Search for the cell housing the specified text and yield its [x, y] center coordinate. 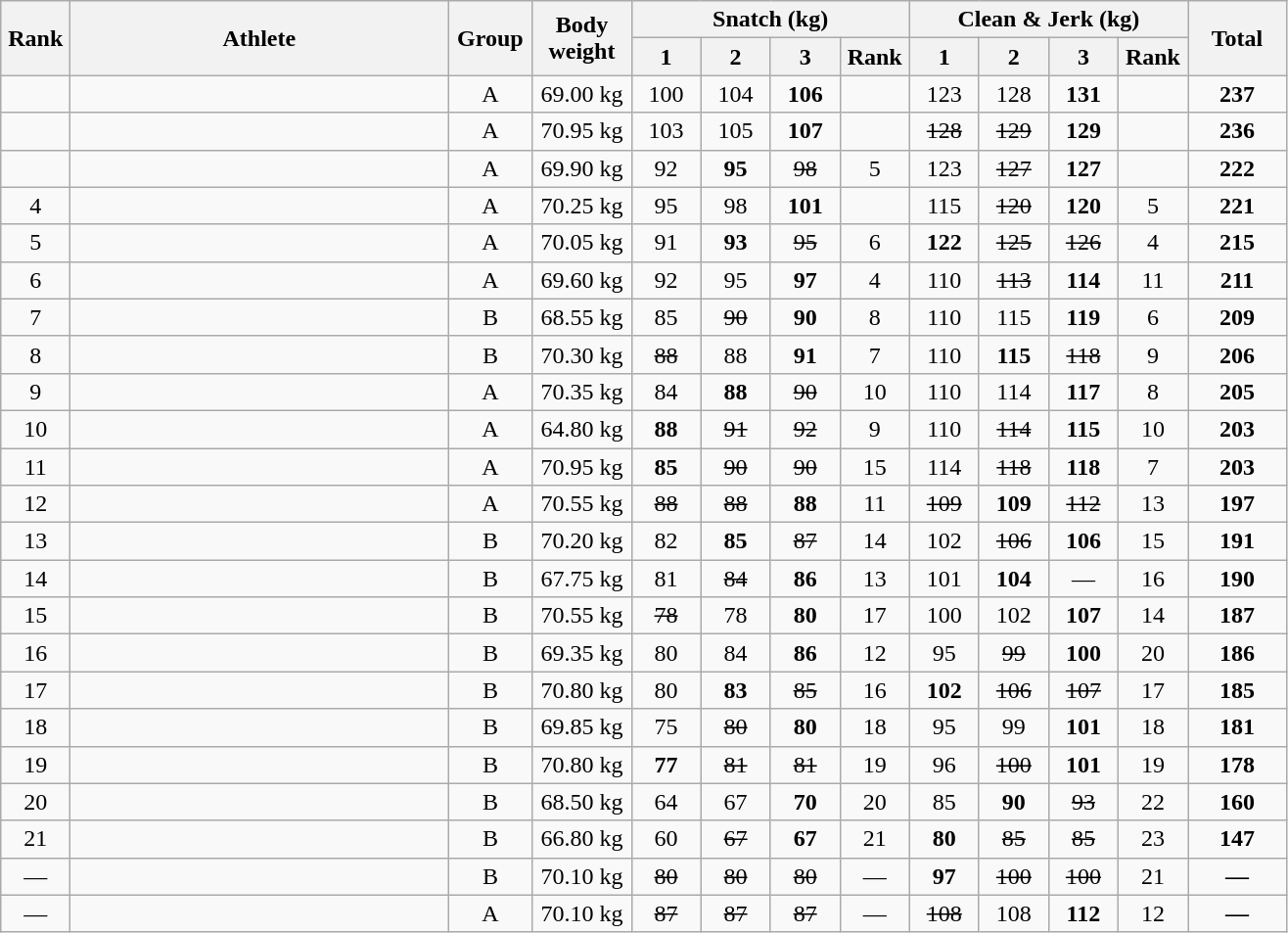
205 [1237, 392]
105 [736, 131]
67.75 kg [581, 579]
122 [943, 243]
70.30 kg [581, 354]
77 [666, 765]
209 [1237, 317]
215 [1237, 243]
69.85 kg [581, 727]
70.25 kg [581, 206]
185 [1237, 690]
147 [1237, 839]
236 [1237, 131]
211 [1237, 280]
70.35 kg [581, 392]
Body weight [581, 38]
68.55 kg [581, 317]
221 [1237, 206]
Snatch (kg) [770, 20]
70.05 kg [581, 243]
178 [1237, 765]
64.80 kg [581, 429]
113 [1014, 280]
83 [736, 690]
22 [1153, 802]
82 [666, 541]
64 [666, 802]
206 [1237, 354]
75 [666, 727]
222 [1237, 168]
186 [1237, 653]
68.50 kg [581, 802]
126 [1082, 243]
69.35 kg [581, 653]
60 [666, 839]
103 [666, 131]
Group [490, 38]
69.60 kg [581, 280]
187 [1237, 616]
119 [1082, 317]
70 [805, 802]
181 [1237, 727]
23 [1153, 839]
237 [1237, 94]
191 [1237, 541]
70.20 kg [581, 541]
125 [1014, 243]
197 [1237, 504]
Clean & Jerk (kg) [1048, 20]
190 [1237, 579]
Athlete [259, 38]
96 [943, 765]
66.80 kg [581, 839]
117 [1082, 392]
69.90 kg [581, 168]
160 [1237, 802]
69.00 kg [581, 94]
131 [1082, 94]
Total [1237, 38]
